Identify which cell holds the provided text, then report its [x, y] central coordinate. 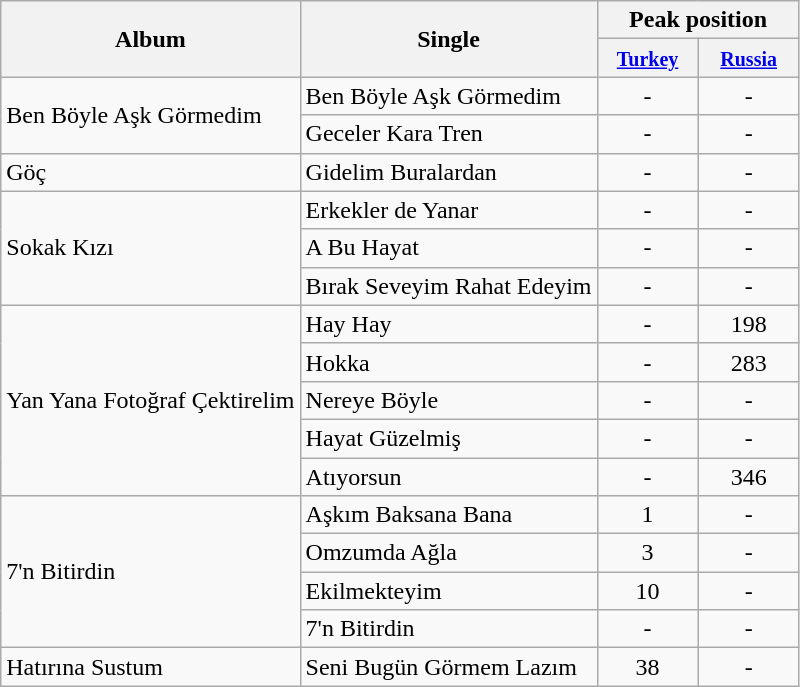
Nereye Böyle [448, 400]
Gidelim Buralardan [448, 172]
38 [648, 667]
Sokak Kızı [150, 248]
Hay Hay [448, 324]
3 [648, 553]
Geceler Kara Tren [448, 134]
Album [150, 39]
Russia [748, 58]
A Bu Hayat [448, 248]
Erkekler de Yanar [448, 210]
Göç [150, 172]
Bırak Seveyim Rahat Edeyim [448, 286]
Single [448, 39]
Omzumda Ağla [448, 553]
1 [648, 515]
198 [748, 324]
Hatırına Sustum [150, 667]
346 [748, 477]
Atıyorsun [448, 477]
Yan Yana Fotoğraf Çektirelim [150, 400]
10 [648, 591]
Hayat Güzelmiş [448, 438]
Peak position [698, 20]
Turkey [648, 58]
Aşkım Baksana Bana [448, 515]
Seni Bugün Görmem Lazım [448, 667]
Ekilmekteyim [448, 591]
283 [748, 362]
Hokka [448, 362]
